For the text-containing cell, return its midpoint in [x, y] coordinate format. 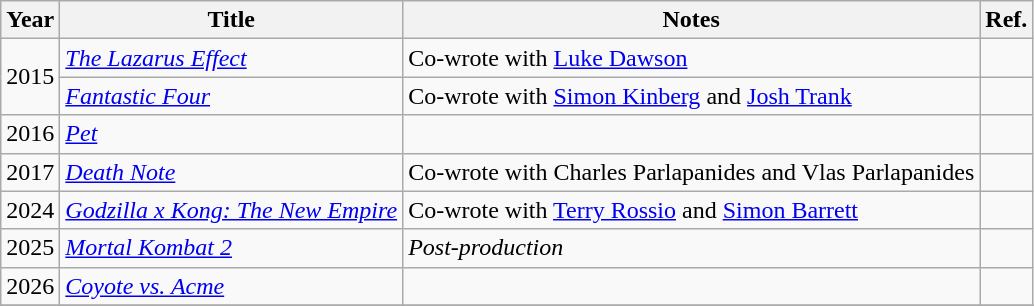
2017 [30, 172]
2016 [30, 134]
Co-wrote with Simon Kinberg and Josh Trank [692, 96]
Mortal Kombat 2 [232, 248]
Co-wrote with Luke Dawson [692, 58]
The Lazarus Effect [232, 58]
2026 [30, 286]
Pet [232, 134]
2015 [30, 77]
Post-production [692, 248]
Title [232, 20]
Year [30, 20]
Fantastic Four [232, 96]
Death Note [232, 172]
2024 [30, 210]
Co-wrote with Terry Rossio and Simon Barrett [692, 210]
Godzilla x Kong: The New Empire [232, 210]
Notes [692, 20]
Ref. [1006, 20]
Co-wrote with Charles Parlapanides and Vlas Parlapanides [692, 172]
Coyote vs. Acme [232, 286]
2025 [30, 248]
